Determine the [x, y] coordinate at the center of the cell enclosing the given text.  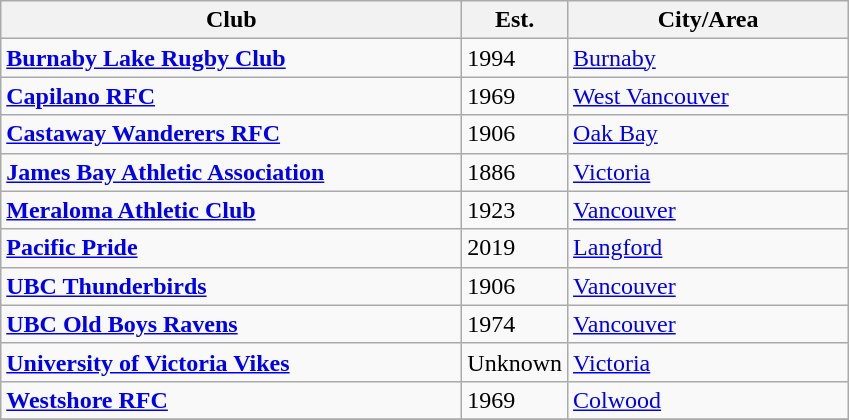
Burnaby Lake Rugby Club [232, 58]
Capilano RFC [232, 96]
1974 [515, 324]
Pacific Pride [232, 248]
Castaway Wanderers RFC [232, 134]
Oak Bay [708, 134]
2019 [515, 248]
Unknown [515, 362]
1886 [515, 172]
West Vancouver [708, 96]
Westshore RFC [232, 400]
UBC Thunderbirds [232, 286]
Club [232, 20]
1923 [515, 210]
Colwood [708, 400]
Langford [708, 248]
City/Area [708, 20]
1994 [515, 58]
University of Victoria Vikes [232, 362]
Meraloma Athletic Club [232, 210]
UBC Old Boys Ravens [232, 324]
James Bay Athletic Association [232, 172]
Burnaby [708, 58]
Est. [515, 20]
